Output the (x, y) coordinate of the center of the cell containing the given text.  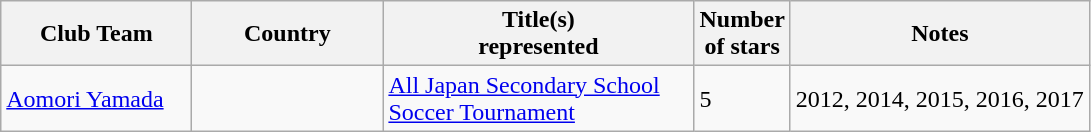
Country (288, 34)
Aomori Yamada (96, 98)
Numberof stars (742, 34)
Title(s)represented (538, 34)
Notes (940, 34)
5 (742, 98)
All Japan Secondary School Soccer Tournament (538, 98)
Club Team (96, 34)
2012, 2014, 2015, 2016, 2017 (940, 98)
